Pinpoint the cell where the given text exists, returning its (X, Y) midpoint coordinate. 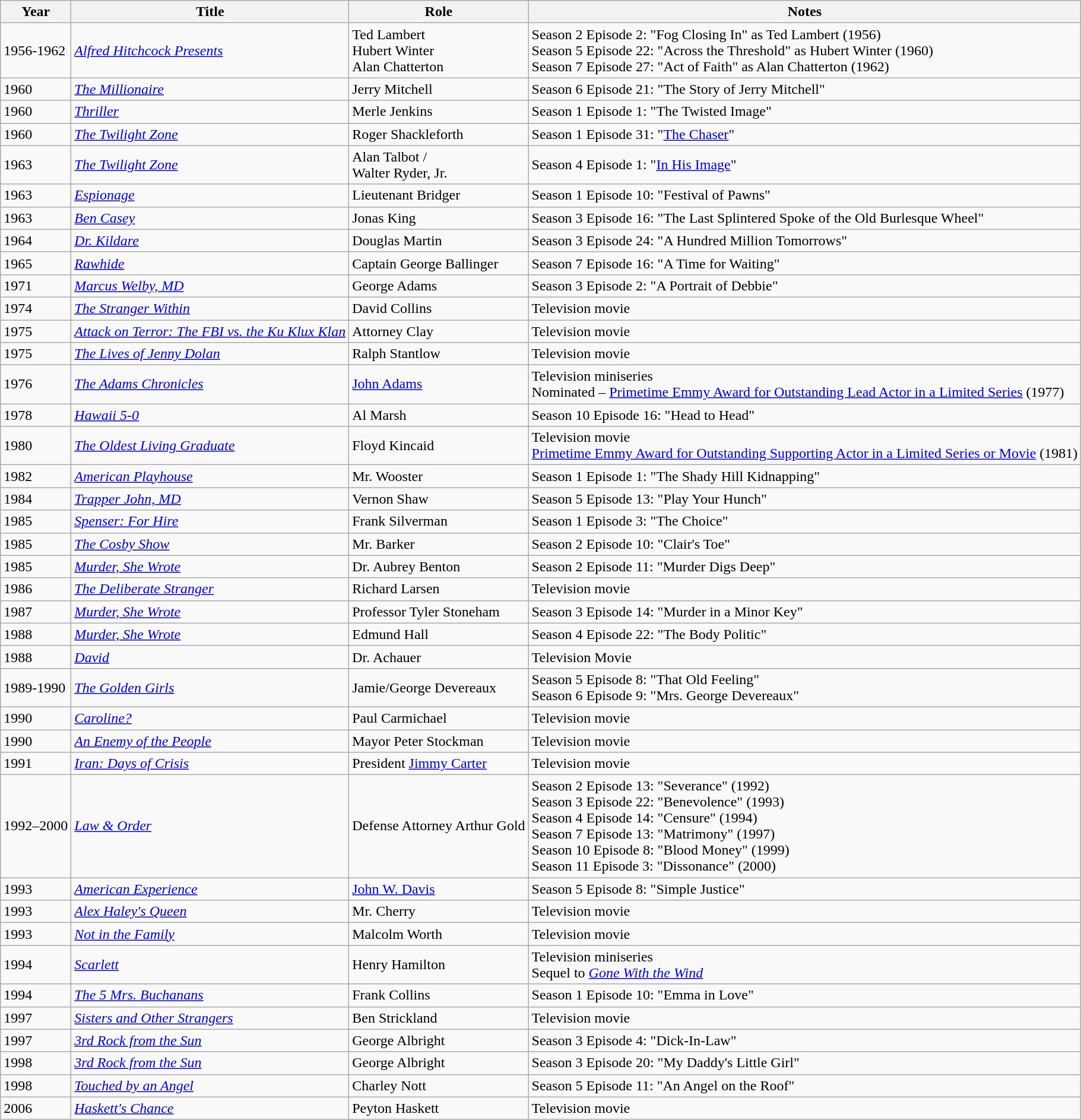
Touched by an Angel (210, 1086)
Season 2 Episode 10: "Clair's Toe" (805, 544)
1989-1990 (36, 688)
Ben Strickland (439, 1018)
The Millionaire (210, 89)
Mr. Wooster (439, 476)
Frank Collins (439, 995)
Captain George Ballinger (439, 263)
Season 3 Episode 24: "A Hundred Million Tomorrows" (805, 241)
Caroline? (210, 718)
Sisters and Other Strangers (210, 1018)
Season 1 Episode 1: "The Shady Hill Kidnapping" (805, 476)
Scarlett (210, 964)
Thriller (210, 112)
The Golden Girls (210, 688)
David Collins (439, 308)
Iran: Days of Crisis (210, 764)
Al Marsh (439, 415)
Notes (805, 12)
Season 5 Episode 13: "Play Your Hunch" (805, 499)
John Adams (439, 385)
Dr. Aubrey Benton (439, 567)
Season 1 Episode 3: "The Choice" (805, 521)
1971 (36, 286)
Season 1 Episode 31: "The Chaser" (805, 134)
1986 (36, 589)
An Enemy of the People (210, 741)
American Playhouse (210, 476)
Jonas King (439, 218)
Professor Tyler Stoneham (439, 612)
1992–2000 (36, 827)
Merle Jenkins (439, 112)
The Stranger Within (210, 308)
Malcolm Worth (439, 934)
Law & Order (210, 827)
Paul Carmichael (439, 718)
The Cosby Show (210, 544)
Defense Attorney Arthur Gold (439, 827)
Trapper John, MD (210, 499)
Season 5 Episode 11: "An Angel on the Roof" (805, 1086)
Season 3 Episode 4: "Dick-In-Law" (805, 1040)
Vernon Shaw (439, 499)
The 5 Mrs. Buchanans (210, 995)
Floyd Kincaid (439, 445)
1978 (36, 415)
Rawhide (210, 263)
Television moviePrimetime Emmy Award for Outstanding Supporting Actor in a Limited Series or Movie (1981) (805, 445)
Season 10 Episode 16: "Head to Head" (805, 415)
Henry Hamilton (439, 964)
John W. Davis (439, 889)
Jamie/George Devereaux (439, 688)
Season 4 Episode 1: "In His Image" (805, 165)
Ted Lambert Hubert Winter Alan Chatterton (439, 50)
Role (439, 12)
Not in the Family (210, 934)
1982 (36, 476)
David (210, 657)
Mr. Cherry (439, 912)
1991 (36, 764)
Title (210, 12)
Attorney Clay (439, 331)
1980 (36, 445)
Season 4 Episode 22: "The Body Politic" (805, 634)
Mr. Barker (439, 544)
Mayor Peter Stockman (439, 741)
Douglas Martin (439, 241)
1987 (36, 612)
American Experience (210, 889)
Alan Talbot /Walter Ryder, Jr. (439, 165)
Lieutenant Bridger (439, 195)
George Adams (439, 286)
Richard Larsen (439, 589)
Ralph Stantlow (439, 354)
Season 7 Episode 16: "A Time for Waiting" (805, 263)
Season 5 Episode 8: "Simple Justice" (805, 889)
Roger Shackleforth (439, 134)
Jerry Mitchell (439, 89)
Frank Silverman (439, 521)
Haskett's Chance (210, 1108)
2006 (36, 1108)
1956-1962 (36, 50)
Season 2 Episode 11: "Murder Digs Deep" (805, 567)
Season 3 Episode 16: "The Last Splintered Spoke of the Old Burlesque Wheel" (805, 218)
The Adams Chronicles (210, 385)
Alex Haley's Queen (210, 912)
Espionage (210, 195)
The Deliberate Stranger (210, 589)
Season 6 Episode 21: "The Story of Jerry Mitchell" (805, 89)
1964 (36, 241)
Season 1 Episode 10: "Festival of Pawns" (805, 195)
The Lives of Jenny Dolan (210, 354)
Television miniseries Sequel to Gone With the Wind (805, 964)
Peyton Haskett (439, 1108)
1984 (36, 499)
1976 (36, 385)
Season 3 Episode 14: "Murder in a Minor Key" (805, 612)
President Jimmy Carter (439, 764)
Hawaii 5-0 (210, 415)
Ben Casey (210, 218)
Season 1 Episode 1: "The Twisted Image" (805, 112)
Spenser: For Hire (210, 521)
Edmund Hall (439, 634)
The Oldest Living Graduate (210, 445)
Season 3 Episode 20: "My Daddy's Little Girl" (805, 1063)
Season 1 Episode 10: "Emma in Love" (805, 995)
Dr. Achauer (439, 657)
Television Movie (805, 657)
Alfred Hitchcock Presents (210, 50)
Season 3 Episode 2: "A Portrait of Debbie" (805, 286)
Year (36, 12)
Dr. Kildare (210, 241)
1974 (36, 308)
Charley Nott (439, 1086)
Attack on Terror: The FBI vs. the Ku Klux Klan (210, 331)
Marcus Welby, MD (210, 286)
Season 5 Episode 8: "That Old Feeling"Season 6 Episode 9: "Mrs. George Devereaux" (805, 688)
Television miniseriesNominated – Primetime Emmy Award for Outstanding Lead Actor in a Limited Series (1977) (805, 385)
1965 (36, 263)
